For the text-containing cell, return its midpoint in (x, y) coordinate format. 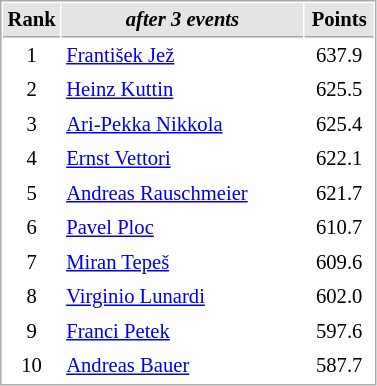
Virginio Lunardi (183, 296)
3 (32, 124)
Ari-Pekka Nikkola (183, 124)
2 (32, 90)
Ernst Vettori (183, 158)
610.7 (340, 228)
625.5 (340, 90)
Andreas Rauschmeier (183, 194)
625.4 (340, 124)
Points (340, 20)
6 (32, 228)
František Jež (183, 56)
597.6 (340, 332)
Rank (32, 20)
637.9 (340, 56)
Pavel Ploc (183, 228)
4 (32, 158)
Franci Petek (183, 332)
10 (32, 366)
9 (32, 332)
622.1 (340, 158)
7 (32, 262)
after 3 events (183, 20)
Andreas Bauer (183, 366)
Heinz Kuttin (183, 90)
621.7 (340, 194)
5 (32, 194)
587.7 (340, 366)
8 (32, 296)
Miran Tepeš (183, 262)
1 (32, 56)
602.0 (340, 296)
609.6 (340, 262)
